For the text-containing cell, return its midpoint in (X, Y) coordinate format. 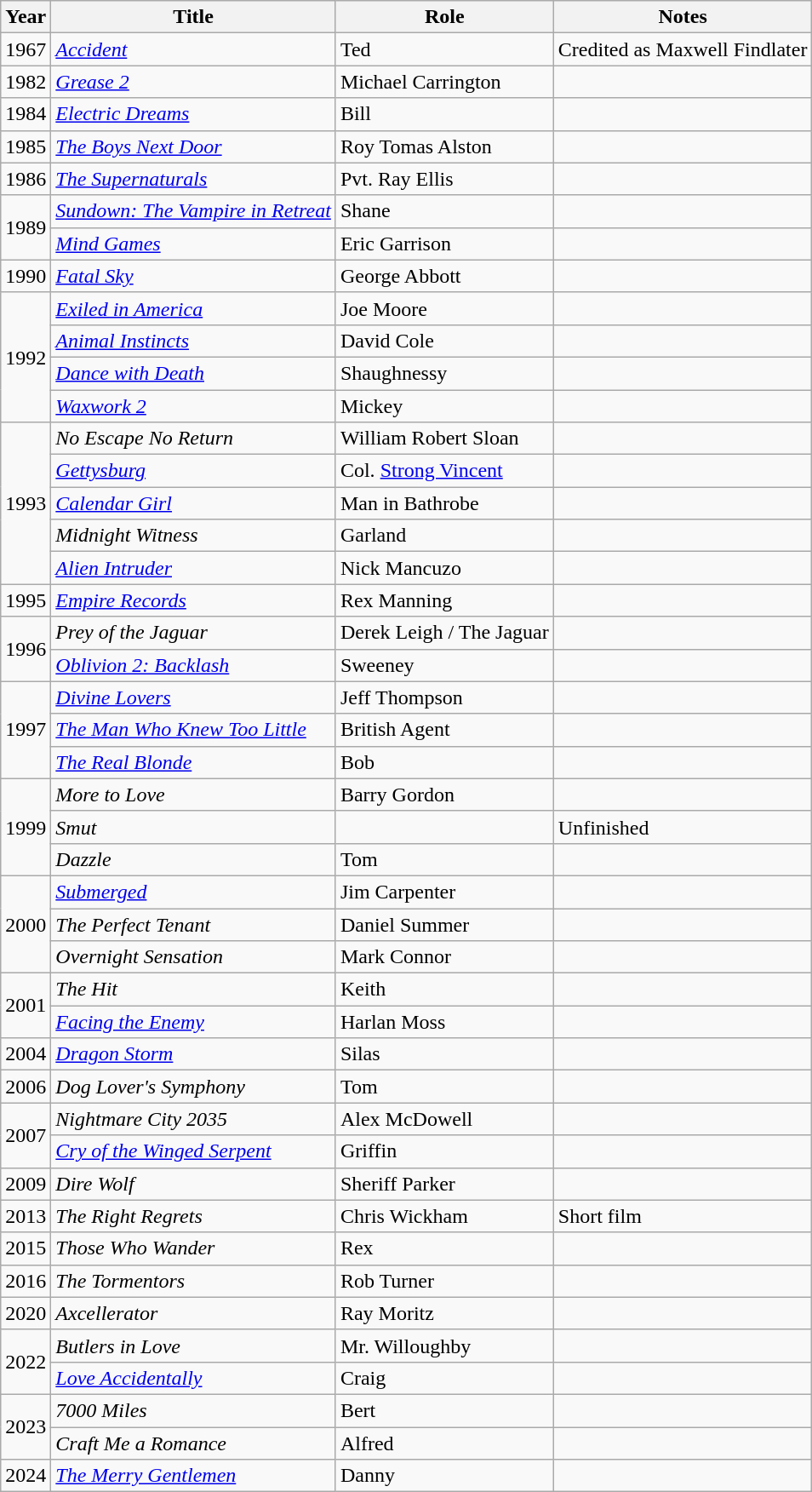
British Agent (444, 730)
Rex Manning (444, 600)
Alien Intruder (194, 568)
Sweeney (444, 665)
Bill (444, 114)
Credited as Maxwell Findlater (683, 49)
Nick Mancuzo (444, 568)
Love Accidentally (194, 1378)
The Hit (194, 990)
Man in Bathrobe (444, 503)
Mickey (444, 406)
Smut (194, 827)
Shaughnessy (444, 373)
The Merry Gentlemen (194, 1476)
Title (194, 17)
2015 (26, 1248)
2023 (26, 1426)
2007 (26, 1135)
Fatal Sky (194, 276)
Accident (194, 49)
7000 Miles (194, 1410)
Empire Records (194, 600)
Butlers in Love (194, 1346)
2022 (26, 1362)
2004 (26, 1054)
Alfred (444, 1443)
Pvt. Ray Ellis (444, 179)
No Escape No Return (194, 439)
Facing the Enemy (194, 1022)
Sheriff Parker (444, 1184)
David Cole (444, 341)
Rob Turner (444, 1281)
Unfinished (683, 827)
Year (26, 17)
The Real Blonde (194, 762)
Mr. Willoughby (444, 1346)
Craft Me a Romance (194, 1443)
Bob (444, 762)
2006 (26, 1087)
Animal Instincts (194, 341)
Chris Wickham (444, 1216)
1967 (26, 49)
2016 (26, 1281)
Gettysburg (194, 471)
Electric Dreams (194, 114)
2000 (26, 924)
2009 (26, 1184)
Michael Carrington (444, 82)
1997 (26, 730)
Nightmare City 2035 (194, 1119)
1995 (26, 600)
Waxwork 2 (194, 406)
Mark Connor (444, 957)
Garland (444, 536)
Dazzle (194, 859)
Oblivion 2: Backlash (194, 665)
The Boys Next Door (194, 146)
Shane (444, 211)
1999 (26, 827)
Exiled in America (194, 308)
1992 (26, 357)
Those Who Wander (194, 1248)
Jim Carpenter (444, 892)
Keith (444, 990)
The Supernaturals (194, 179)
2013 (26, 1216)
Silas (444, 1054)
Divine Lovers (194, 697)
2020 (26, 1313)
Dog Lover's Symphony (194, 1087)
Submerged (194, 892)
More to Love (194, 795)
George Abbott (444, 276)
1984 (26, 114)
Danny (444, 1476)
Col. Strong Vincent (444, 471)
Sundown: The Vampire in Retreat (194, 211)
Ted (444, 49)
William Robert Sloan (444, 439)
Griffin (444, 1151)
Cry of the Winged Serpent (194, 1151)
The Tormentors (194, 1281)
Roy Tomas Alston (444, 146)
Axcellerator (194, 1313)
1985 (26, 146)
The Man Who Knew Too Little (194, 730)
Notes (683, 17)
Mind Games (194, 244)
Overnight Sensation (194, 957)
Role (444, 17)
1989 (26, 227)
1993 (26, 503)
Dance with Death (194, 373)
Dire Wolf (194, 1184)
2024 (26, 1476)
1986 (26, 179)
1990 (26, 276)
Midnight Witness (194, 536)
2001 (26, 1006)
Alex McDowell (444, 1119)
Dragon Storm (194, 1054)
Rex (444, 1248)
Bert (444, 1410)
Barry Gordon (444, 795)
Prey of the Jaguar (194, 633)
The Right Regrets (194, 1216)
Craig (444, 1378)
Daniel Summer (444, 924)
Eric Garrison (444, 244)
Harlan Moss (444, 1022)
The Perfect Tenant (194, 924)
Joe Moore (444, 308)
Jeff Thompson (444, 697)
1982 (26, 82)
Short film (683, 1216)
Grease 2 (194, 82)
Derek Leigh / The Jaguar (444, 633)
Calendar Girl (194, 503)
1996 (26, 649)
Ray Moritz (444, 1313)
